Identify which cell holds the provided text, then report its [X, Y] central coordinate. 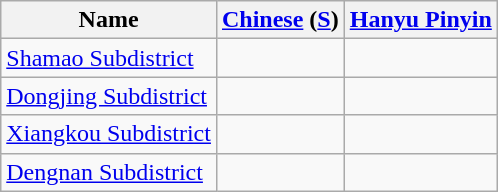
Dongjing Subdistrict [109, 96]
Hanyu Pinyin [420, 20]
Name [109, 20]
Chinese (S) [280, 20]
Shamao Subdistrict [109, 58]
Dengnan Subdistrict [109, 172]
Xiangkou Subdistrict [109, 134]
